For the text-containing cell, return its midpoint in [x, y] coordinate format. 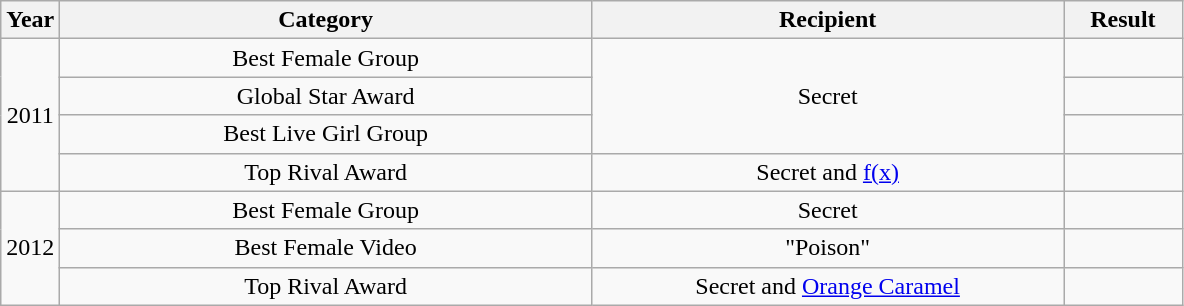
2012 [30, 248]
Recipient [827, 20]
Best Female Video [326, 248]
Category [326, 20]
Secret and f(x) [827, 172]
Best Live Girl Group [326, 134]
Year [30, 20]
Global Star Award [326, 96]
"Poison" [827, 248]
Secret and Orange Caramel [827, 286]
Result [1123, 20]
2011 [30, 115]
